Return the [X, Y] coordinate for the center point of the cell that contains the specified text.  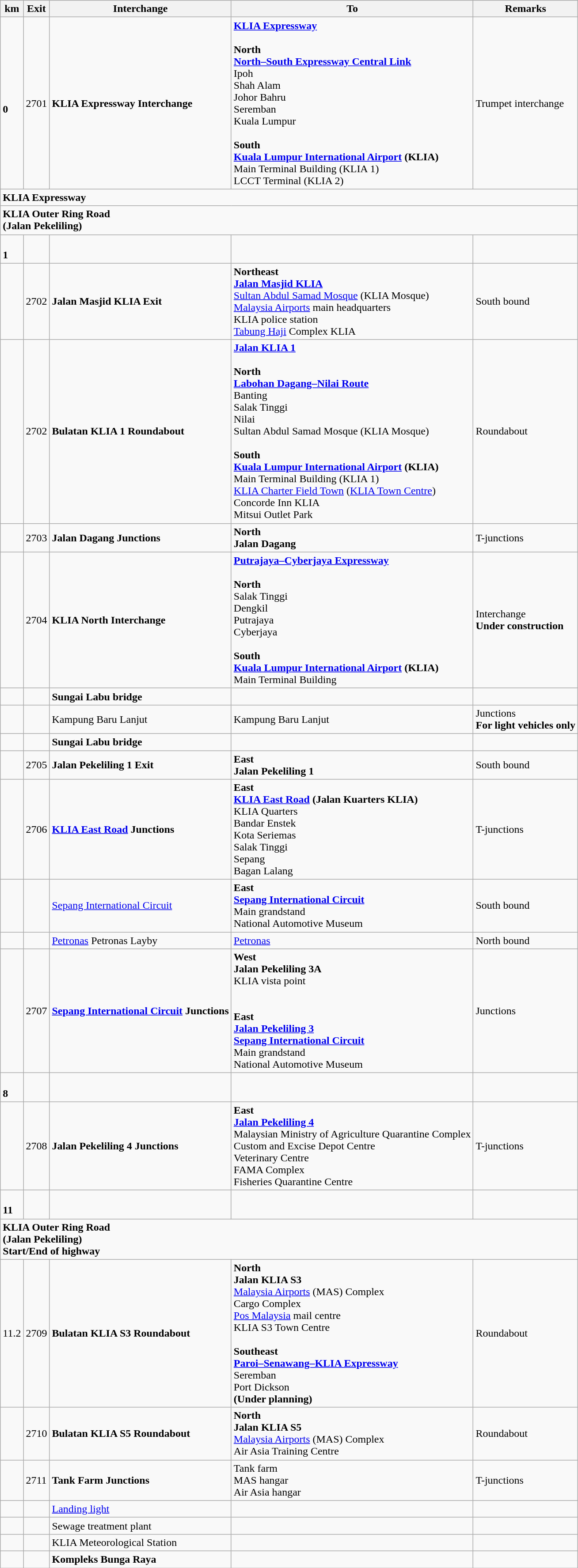
KLIA East Road Junctions [141, 829]
11 [12, 1205]
KLIA Expressway [289, 197]
NorthJalan KLIA S5Malaysia Airports (MAS) ComplexAir Asia Training Centre [352, 1433]
Interchange [141, 9]
Tank farmMAS hangarAir Asia hangar [352, 1480]
Remarks [526, 9]
InterchangeUnder construction [526, 620]
2708 [36, 1146]
2701 [36, 103]
North bound [526, 941]
East Jalan Pekeliling 1 [352, 765]
Exit [36, 9]
Tank Farm Junctions [141, 1480]
Kompleks Bunga Raya [141, 1559]
East KLIA East Road (Jalan Kuarters KLIA) KLIA Quarters Bandar Enstek Kota Seriemas Salak Tinggi Sepang Bagan Lalang [352, 829]
Landing light [141, 1509]
8 [12, 1087]
NorthJalan Dagang [352, 538]
11.2 [12, 1334]
Jalan Dagang Junctions [141, 538]
Bulatan KLIA 1 Roundabout [141, 431]
KLIA Meteorological Station [141, 1542]
KLIA Outer Ring Road(Jalan Pekeliling)Start/End of highway [289, 1239]
Junctions [526, 1011]
Sepang International Circuit Junctions [141, 1011]
km [12, 9]
Jalan Pekeliling 1 Exit [141, 765]
2704 [36, 620]
Trumpet interchange [526, 103]
East Sepang International CircuitMain grandstandNational Automotive Museum [352, 906]
Jalan Pekeliling 4 Junctions [141, 1146]
Sewage treatment plant [141, 1526]
2707 [36, 1011]
0 [12, 103]
To [352, 9]
Petronas [352, 941]
Putrajaya–Cyberjaya ExpresswayNorth Salak Tinggi Dengkil Putrajaya CyberjayaSouth Kuala Lumpur International Airport (KLIA) Main Terminal Building [352, 620]
Sepang International Circuit [141, 906]
2706 [36, 829]
Bulatan KLIA S5 Roundabout [141, 1433]
KLIA North Interchange [141, 620]
KLIA Expressway Interchange [141, 103]
2711 [36, 1480]
JunctionsFor light vehicles only [526, 719]
Petronas Petronas Layby [141, 941]
1 [12, 249]
Jalan Masjid KLIA Exit [141, 301]
WestJalan Pekeliling 3A KLIA vista point East Jalan Pekeliling 3Sepang International CircuitMain grandstandNational Automotive Museum [352, 1011]
2710 [36, 1433]
2709 [36, 1334]
2705 [36, 765]
KLIA Outer Ring Road(Jalan Pekeliling) [289, 220]
2703 [36, 538]
Northeast Jalan Masjid KLIASultan Abdul Samad Mosque (KLIA Mosque)Malaysia Airports main headquartersKLIA police stationTabung Haji Complex KLIA [352, 301]
Bulatan KLIA S3 Roundabout [141, 1334]
